Provide the (x, y) coordinate of the cell's center where the given text is located.  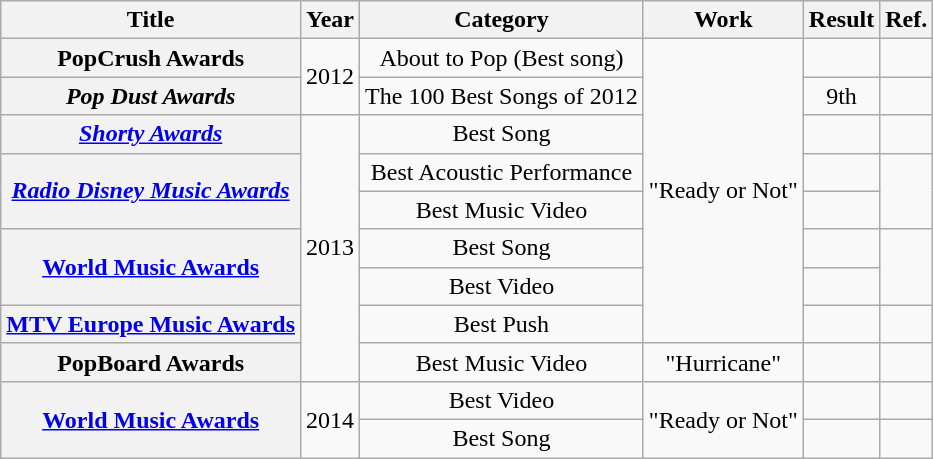
Shorty Awards (151, 134)
Ref. (906, 20)
2013 (330, 248)
"Hurricane" (723, 362)
Category (502, 20)
Year (330, 20)
PopCrush Awards (151, 58)
Title (151, 20)
Result (841, 20)
Radio Disney Music Awards (151, 191)
PopBoard Awards (151, 362)
The 100 Best Songs of 2012 (502, 96)
About to Pop (Best song) (502, 58)
9th (841, 96)
Best Acoustic Performance (502, 172)
Pop Dust Awards (151, 96)
Best Push (502, 324)
Work (723, 20)
2014 (330, 419)
2012 (330, 77)
MTV Europe Music Awards (151, 324)
